Locate the cell with the specified text and output its [X, Y] center coordinate. 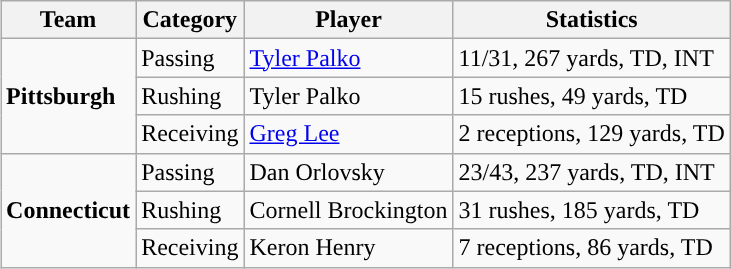
Connecticut [68, 210]
Greg Lee [348, 134]
Keron Henry [348, 248]
11/31, 267 yards, TD, INT [592, 58]
15 rushes, 49 yards, TD [592, 96]
Cornell Brockington [348, 210]
31 rushes, 185 yards, TD [592, 210]
Team [68, 20]
7 receptions, 86 yards, TD [592, 248]
23/43, 237 yards, TD, INT [592, 172]
Dan Orlovsky [348, 172]
Player [348, 20]
Category [190, 20]
Statistics [592, 20]
Pittsburgh [68, 96]
2 receptions, 129 yards, TD [592, 134]
